Find where the given text appears and provide that cell's center as (X, Y) coordinate. 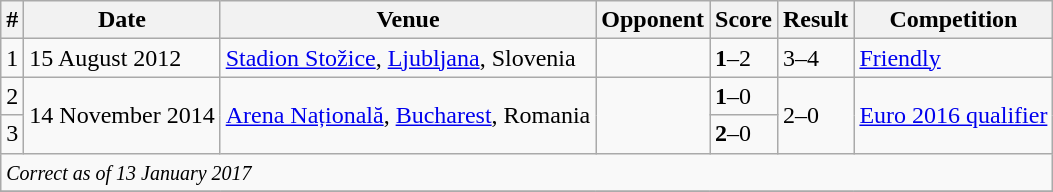
Correct as of 13 January 2017 (527, 172)
Euro 2016 qualifier (954, 115)
14 November 2014 (122, 115)
Stadion Stožice, Ljubljana, Slovenia (408, 58)
Score (744, 20)
2 (12, 96)
Friendly (954, 58)
1 (12, 58)
3–4 (815, 58)
Date (122, 20)
1–2 (744, 58)
Arena Națională, Bucharest, Romania (408, 115)
Opponent (653, 20)
15 August 2012 (122, 58)
# (12, 20)
Result (815, 20)
Venue (408, 20)
Competition (954, 20)
1–0 (744, 96)
3 (12, 134)
